Capture the cell that displays the provided text and extract its [x, y] central coordinate. 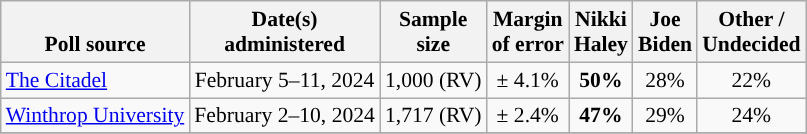
Poll source [96, 32]
47% [601, 116]
29% [665, 116]
22% [751, 80]
± 2.4% [528, 116]
1,717 (RV) [434, 116]
The Citadel [96, 80]
NikkiHaley [601, 32]
Marginof error [528, 32]
February 2–10, 2024 [284, 116]
February 5–11, 2024 [284, 80]
1,000 (RV) [434, 80]
Winthrop University [96, 116]
Samplesize [434, 32]
50% [601, 80]
28% [665, 80]
24% [751, 116]
Other /Undecided [751, 32]
Date(s)administered [284, 32]
± 4.1% [528, 80]
JoeBiden [665, 32]
